Scan for the cell matching the given text and deliver its [x, y] coordinate at center. 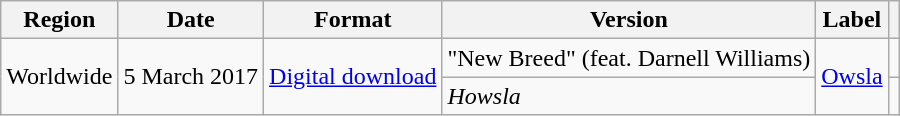
Label [852, 20]
Region [60, 20]
Date [191, 20]
Digital download [353, 77]
5 March 2017 [191, 77]
Worldwide [60, 77]
"New Breed" (feat. Darnell Williams) [629, 58]
Version [629, 20]
Howsla [629, 96]
Format [353, 20]
Owsla [852, 77]
